Detect which cell encompasses the target text, then output its [X, Y] center coordinate. 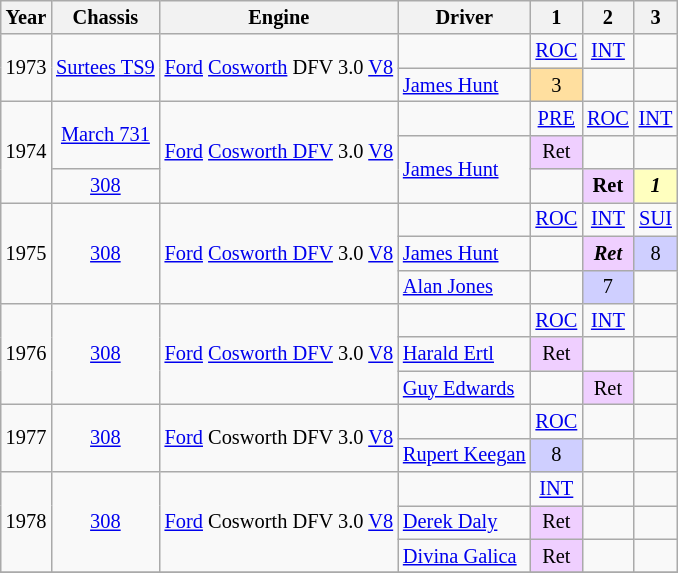
1976 [26, 354]
Rupert Keegan [464, 455]
1978 [26, 522]
Harald Ertl [464, 354]
March 731 [105, 134]
Divina Galica [464, 556]
Engine [279, 17]
Chassis [105, 17]
1975 [26, 252]
Alan Jones [464, 287]
1974 [26, 152]
Derek Daly [464, 522]
1977 [26, 438]
2 [608, 17]
Year [26, 17]
SUI [656, 219]
Driver [464, 17]
Surtees TS9 [105, 68]
1973 [26, 68]
PRE [557, 118]
Guy Edwards [464, 388]
7 [608, 287]
